Capture the cell that displays the provided text and extract its [X, Y] central coordinate. 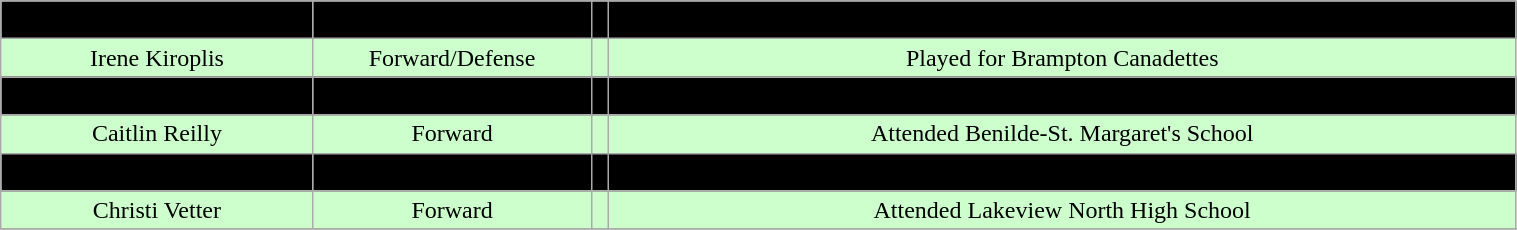
Played for Brampton Canadettes [1062, 58]
Goaltender [452, 20]
Bella Sutton [157, 172]
Caitlin Reilly [157, 134]
Irene Kiroplis [157, 58]
Remi Martin [157, 96]
Attended Benilde-St. Margaret's School [1062, 134]
Forward/Defense [452, 58]
Graduate of Mounds View HS [1062, 172]
Invited to USA Hockey Development Camp for three years [1062, 96]
Christi Vetter [157, 210]
Attended Lakeview North High School [1062, 210]
Hannah Ehresmann [157, 20]
Attended Minnetonka (MN) High School [1062, 20]
